Search for the cell housing the specified text and yield its (X, Y) center coordinate. 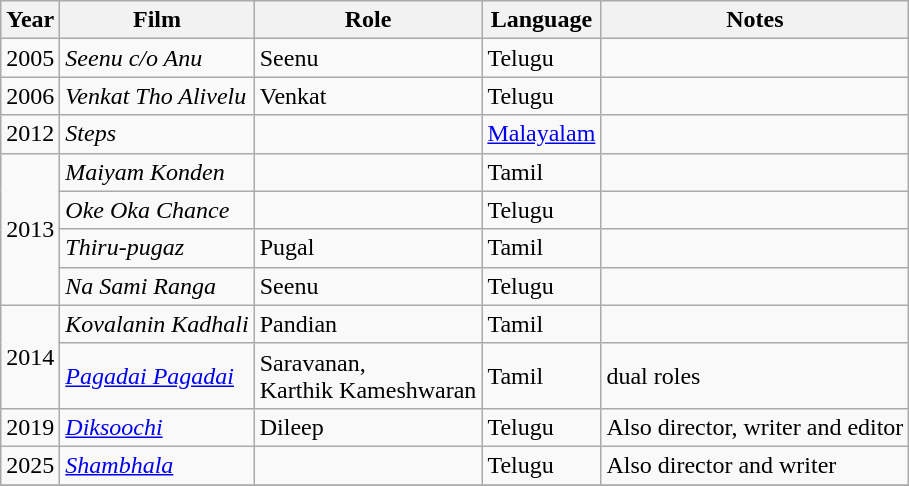
2014 (30, 356)
Malayalam (542, 134)
Oke Oka Chance (157, 210)
Venkat (368, 96)
2006 (30, 96)
Na Sami Ranga (157, 286)
dual roles (755, 376)
Venkat Tho Alivelu (157, 96)
Seenu c/o Anu (157, 58)
Steps (157, 134)
Maiyam Konden (157, 172)
Shambhala (157, 465)
Notes (755, 20)
Thiru-pugaz (157, 248)
Saravanan, Karthik Kameshwaran (368, 376)
Diksoochi (157, 427)
2019 (30, 427)
Also director, writer and editor (755, 427)
Pandian (368, 324)
Film (157, 20)
Dileep (368, 427)
2005 (30, 58)
Pagadai Pagadai (157, 376)
Role (368, 20)
2013 (30, 229)
Language (542, 20)
Also director and writer (755, 465)
Year (30, 20)
Kovalanin Kadhali (157, 324)
Pugal (368, 248)
2025 (30, 465)
2012 (30, 134)
